Search for the cell housing the specified text and yield its [X, Y] center coordinate. 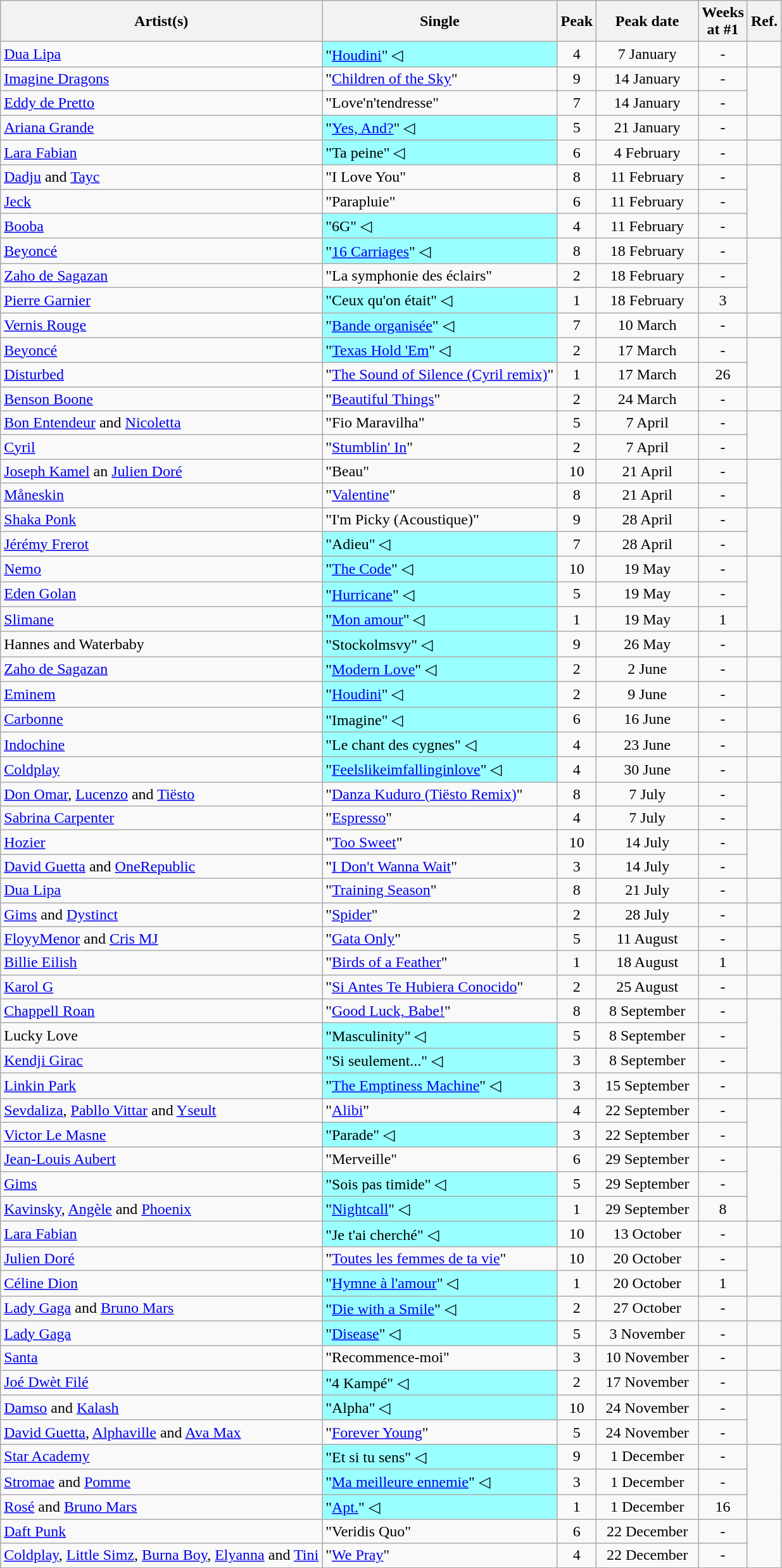
"Forever Young" [439, 1432]
Benson Boone [161, 399]
Coldplay [161, 769]
"Mon amour" ◁ [439, 619]
Disturbed [161, 375]
"The Sound of Silence (Cyril remix)" [439, 375]
26 [723, 375]
Eddy de Pretto [161, 103]
Peak [577, 22]
Joseph Kamel an Julien Doré [161, 471]
21 January [647, 128]
"16 Carriages" ◁ [439, 251]
Single [439, 22]
27 October [647, 1308]
Vernis Rouge [161, 326]
"Children of the Sky" [439, 79]
Nemo [161, 569]
"Training Season" [439, 890]
"Imagine" ◁ [439, 719]
"Yes, And?" ◁ [439, 128]
21 July [647, 890]
30 June [647, 769]
Lady Gaga and Bruno Mars [161, 1308]
Don Omar, Lucenzo and Tiësto [161, 794]
David Guetta, Alphaville and Ava Max [161, 1432]
Rosé and Bruno Mars [161, 1507]
"Alibi" [439, 1110]
Karol G [161, 987]
3 November [647, 1334]
2 June [647, 669]
"Disease" ◁ [439, 1334]
Gims [161, 1184]
"The Code" ◁ [439, 569]
Pierre Garnier [161, 300]
Måneskin [161, 495]
Linkin Park [161, 1085]
Jeck [161, 201]
"Si Antes Te Hubiera Conocido" [439, 987]
"Nightcall" ◁ [439, 1209]
"I Don't Wanna Wait" [439, 866]
"Beau" [439, 471]
Eminem [161, 694]
FloyyMenor and Cris MJ [161, 939]
24 March [647, 399]
Artist(s) [161, 22]
Carbonne [161, 719]
"Veridis Quo" [439, 1531]
Hannes and Waterbaby [161, 644]
18 August [647, 963]
"Le chant des cygnes" ◁ [439, 745]
"Masculinity" ◁ [439, 1035]
10 November [647, 1358]
Billie Eilish [161, 963]
"Ma meilleure ennemie" ◁ [439, 1482]
Kavinsky, Angèle and Phoenix [161, 1209]
Julien Doré [161, 1258]
16 June [647, 719]
Lady Gaga [161, 1334]
"Feelslikeimfallinginlove" ◁ [439, 769]
"Birds of a Feather" [439, 963]
"Spider" [439, 914]
Eden Golan [161, 594]
Jean-Louis Aubert [161, 1160]
"Sois pas timide" ◁ [439, 1184]
Peak date [647, 22]
"Love'n'tendresse" [439, 103]
17 November [647, 1382]
"Hymne à l'amour" ◁ [439, 1283]
"Danza Kuduro (Tiësto Remix)" [439, 794]
"Gata Only" [439, 939]
10 March [647, 326]
"Espresso" [439, 818]
Indochine [161, 745]
Santa [161, 1358]
"Ta peine" ◁ [439, 153]
28 July [647, 914]
Joé Dwèt Filé [161, 1382]
Stromae and Pomme [161, 1482]
Sevdaliza, Pabllo Vittar and Yseult [161, 1110]
Sabrina Carpenter [161, 818]
"La symphonie des éclairs" [439, 275]
Bon Entendeur and Nicoletta [161, 423]
Cyril [161, 447]
"Parapluie" [439, 201]
23 June [647, 745]
Shaka Ponk [161, 519]
"Good Luck, Babe!" [439, 1011]
"Et si tu sens" ◁ [439, 1457]
Dadju and Tayc [161, 177]
"Adieu" ◁ [439, 544]
"Je t'ai cherché" ◁ [439, 1234]
"Si seulement..." ◁ [439, 1061]
David Guetta and OneRepublic [161, 866]
Kendji Girac [161, 1061]
25 August [647, 987]
"Valentine" [439, 495]
"Toutes les femmes de ta vie" [439, 1258]
26 May [647, 644]
4 February [647, 153]
"Alpha" ◁ [439, 1408]
"Parade" ◁ [439, 1135]
"Texas Hold 'Em" ◁ [439, 350]
Jérémy Frerot [161, 544]
Imagine Dragons [161, 79]
Victor Le Masne [161, 1135]
"I'm Picky (Acoustique)" [439, 519]
"Stockolmsvy" ◁ [439, 644]
9 June [647, 694]
"4 Kampé" ◁ [439, 1382]
Lucky Love [161, 1035]
Gims and Dystinct [161, 914]
Coldplay, Little Simz, Burna Boy, Elyanna and Tini [161, 1555]
Hozier [161, 842]
Slimane [161, 619]
11 August [647, 939]
"Die with a Smile" ◁ [439, 1308]
"Modern Love" ◁ [439, 669]
"Too Sweet" [439, 842]
Ariana Grande [161, 128]
"Hurricane" ◁ [439, 594]
Weeksat #1 [723, 22]
"I Love You" [439, 177]
"Ceux qu'on était" ◁ [439, 300]
Ref. [764, 22]
Chappell Roan [161, 1011]
"Fio Maravilha" [439, 423]
Céline Dion [161, 1283]
Daft Punk [161, 1531]
Booba [161, 226]
"Stumblin' In" [439, 447]
"Beautiful Things" [439, 399]
15 September [647, 1085]
"We Pray" [439, 1555]
16 [723, 1507]
"The Emptiness Machine" ◁ [439, 1085]
Star Academy [161, 1457]
"Recommence-moi" [439, 1358]
"Apt." ◁ [439, 1507]
"Bande organisée" ◁ [439, 326]
7 January [647, 54]
"6G" ◁ [439, 226]
"Merveille" [439, 1160]
13 October [647, 1234]
Damso and Kalash [161, 1408]
